Extract the [X, Y] coordinate from the center of the cell holding the provided text.  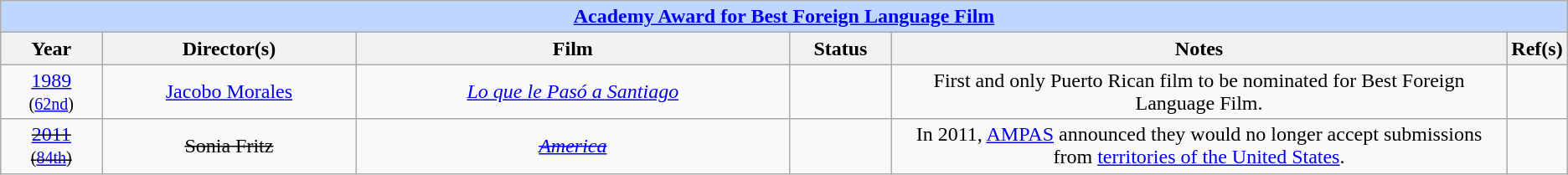
Film [573, 49]
Director(s) [230, 49]
America [573, 146]
First and only Puerto Rican film to be nominated for Best Foreign Language Film. [1199, 92]
Sonia Fritz [230, 146]
1989(62nd) [52, 92]
Lo que le Pasó a Santiago [573, 92]
In 2011, AMPAS announced they would no longer accept submissions from territories of the United States. [1199, 146]
Jacobo Morales [230, 92]
Ref(s) [1537, 49]
Year [52, 49]
2011(84th) [52, 146]
Notes [1199, 49]
Academy Award for Best Foreign Language Film [784, 17]
Status [841, 49]
